Find where the given text appears and provide that cell's center as [X, Y] coordinate. 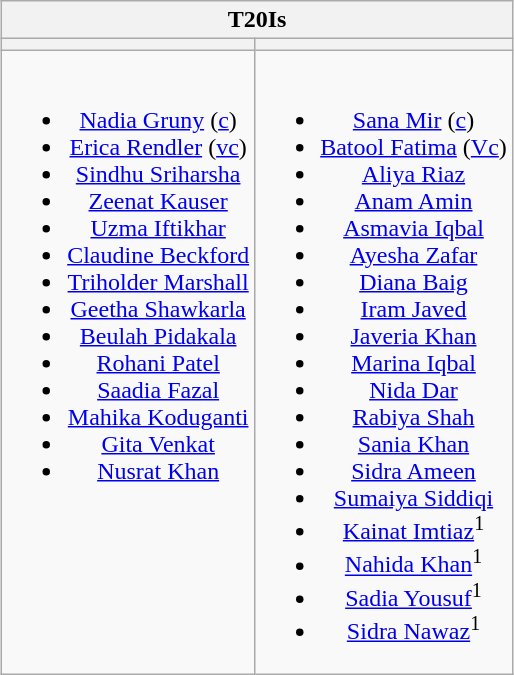
T20Is [258, 20]
